Capture the cell that displays the provided text and extract its [x, y] central coordinate. 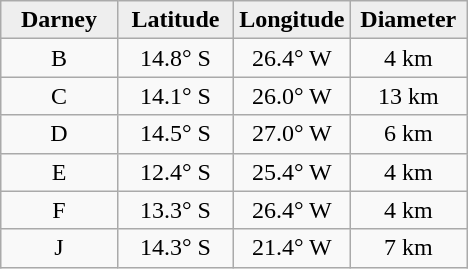
25.4° W [292, 172]
F [59, 210]
14.5° S [175, 134]
14.1° S [175, 96]
27.0° W [292, 134]
6 km [408, 134]
26.0° W [292, 96]
E [59, 172]
7 km [408, 248]
D [59, 134]
21.4° W [292, 248]
14.8° S [175, 58]
14.3° S [175, 248]
C [59, 96]
Diameter [408, 20]
12.4° S [175, 172]
J [59, 248]
Latitude [175, 20]
Longitude [292, 20]
13.3° S [175, 210]
Darney [59, 20]
13 km [408, 96]
B [59, 58]
